Output the [X, Y] coordinate of the center of the cell containing the given text.  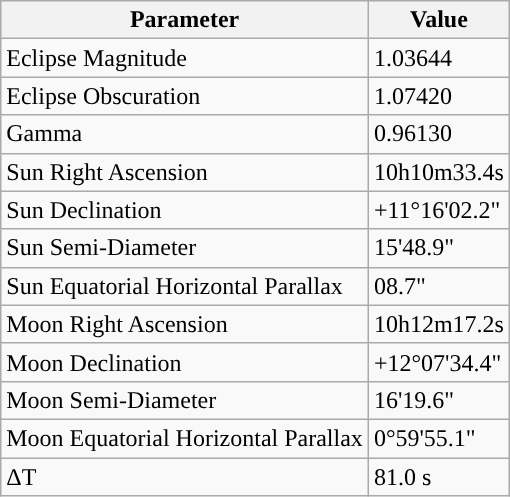
Eclipse Obscuration [185, 96]
Sun Semi-Diameter [185, 248]
10h12m17.2s [438, 324]
15'48.9" [438, 248]
+11°16'02.2" [438, 210]
16'19.6" [438, 400]
08.7" [438, 286]
Gamma [185, 134]
Sun Equatorial Horizontal Parallax [185, 286]
1.03644 [438, 58]
Parameter [185, 20]
Moon Equatorial Horizontal Parallax [185, 438]
Value [438, 20]
Moon Right Ascension [185, 324]
Sun Right Ascension [185, 172]
81.0 s [438, 477]
Eclipse Magnitude [185, 58]
0.96130 [438, 134]
+12°07'34.4" [438, 362]
Sun Declination [185, 210]
Moon Declination [185, 362]
0°59'55.1" [438, 438]
ΔT [185, 477]
Moon Semi-Diameter [185, 400]
10h10m33.4s [438, 172]
1.07420 [438, 96]
